Return [x, y] of the center of cell containing provided text 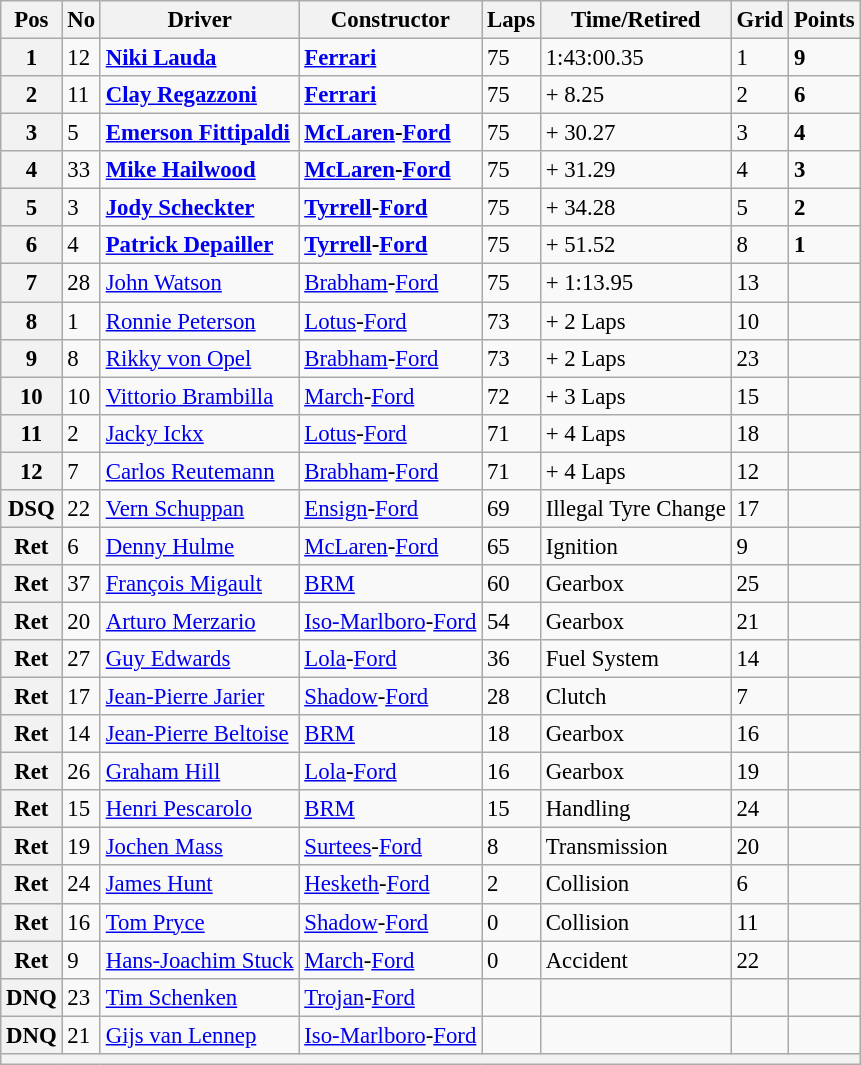
Jochen Mass [200, 847]
33 [81, 170]
Patrick Depailler [200, 245]
37 [81, 584]
+ 8.25 [636, 95]
Vittorio Brambilla [200, 396]
+ 30.27 [636, 133]
Transmission [636, 847]
Denny Hulme [200, 546]
Henri Pescarolo [200, 809]
Hesketh-Ford [390, 885]
54 [512, 621]
+ 31.29 [636, 170]
John Watson [200, 283]
Arturo Merzario [200, 621]
Graham Hill [200, 772]
Ignition [636, 546]
Fuel System [636, 659]
Ensign-Ford [390, 509]
27 [81, 659]
Constructor [390, 20]
Rikky von Opel [200, 358]
Trojan-Ford [390, 997]
Jody Scheckter [200, 208]
+ 1:13.95 [636, 283]
65 [512, 546]
Tim Schenken [200, 997]
Carlos Reutemann [200, 471]
François Migault [200, 584]
72 [512, 396]
Points [824, 20]
25 [760, 584]
+ 3 Laps [636, 396]
Mike Hailwood [200, 170]
Accident [636, 960]
Driver [200, 20]
Jean-Pierre Beltoise [200, 734]
Vern Schuppan [200, 509]
Niki Lauda [200, 58]
Guy Edwards [200, 659]
Clay Regazzoni [200, 95]
Laps [512, 20]
Hans-Joachim Stuck [200, 960]
13 [760, 283]
Grid [760, 20]
James Hunt [200, 885]
Pos [32, 20]
1:43:00.35 [636, 58]
Ronnie Peterson [200, 321]
+ 34.28 [636, 208]
DSQ [32, 509]
Jacky Ickx [200, 433]
Time/Retired [636, 20]
Handling [636, 809]
Gijs van Lennep [200, 1035]
69 [512, 509]
Jean-Pierre Jarier [200, 697]
60 [512, 584]
Clutch [636, 697]
Surtees-Ford [390, 847]
Tom Pryce [200, 922]
Illegal Tyre Change [636, 509]
+ 51.52 [636, 245]
No [81, 20]
Emerson Fittipaldi [200, 133]
26 [81, 772]
36 [512, 659]
